Capture the cell that displays the provided text and extract its (X, Y) central coordinate. 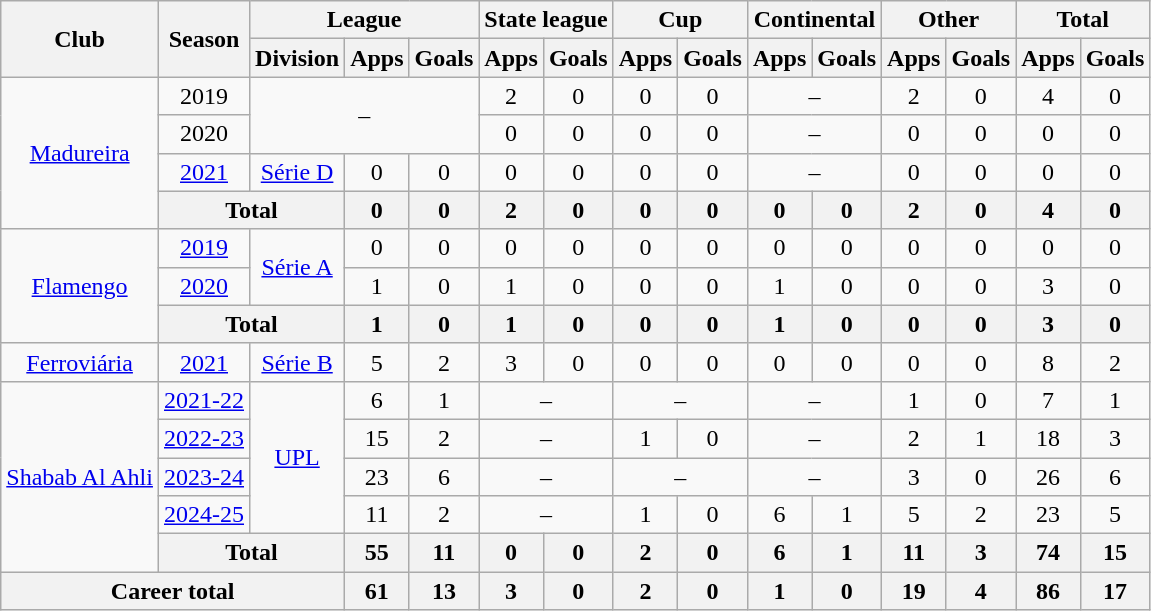
Season (204, 39)
Série D (298, 172)
Other (949, 20)
Série A (298, 267)
Career total (173, 591)
86 (1048, 591)
61 (377, 591)
7 (1048, 400)
Série B (298, 362)
18 (1048, 438)
74 (1048, 553)
UPL (298, 457)
Shabab Al Ahli (80, 476)
2024-25 (204, 515)
State league (546, 20)
Continental (814, 20)
2022-23 (204, 438)
13 (444, 591)
Flamengo (80, 286)
19 (914, 591)
Club (80, 39)
Ferroviária (80, 362)
2023-24 (204, 477)
Cup (680, 20)
26 (1048, 477)
Division (298, 58)
Madureira (80, 153)
League (364, 20)
17 (1115, 591)
2021-22 (204, 400)
8 (1048, 362)
55 (377, 553)
